Search for the cell housing the specified text and yield its [X, Y] center coordinate. 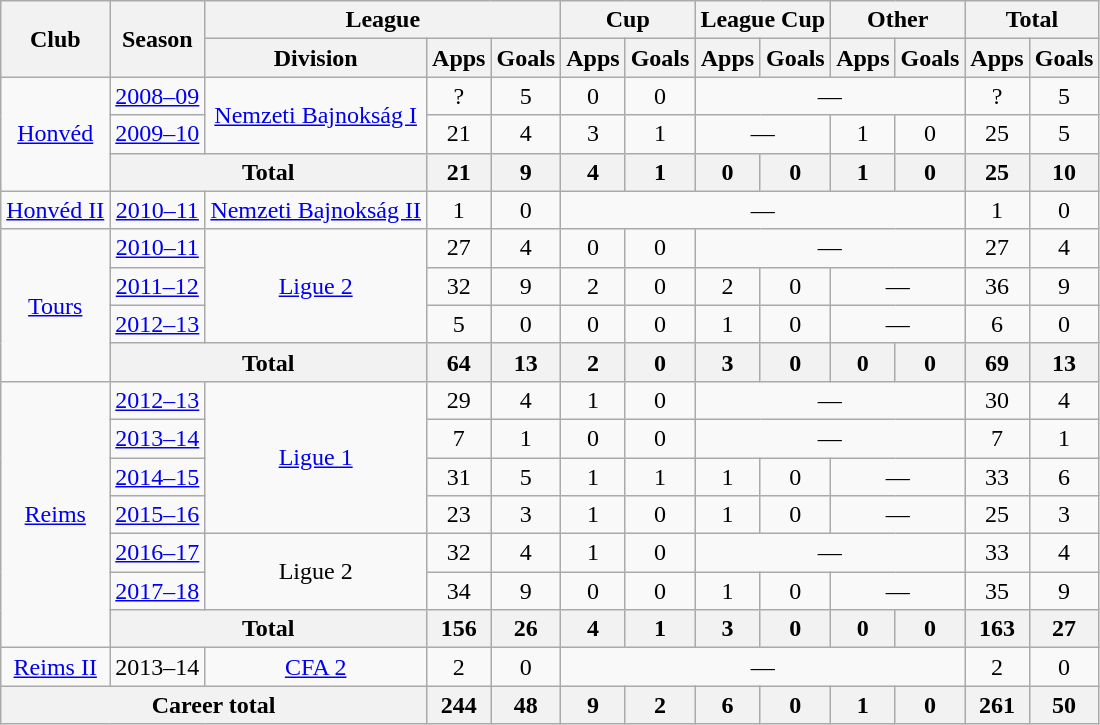
10 [1064, 172]
36 [997, 286]
Honvéd II [56, 210]
29 [459, 400]
Division [316, 58]
156 [459, 629]
244 [459, 705]
261 [997, 705]
Career total [214, 705]
Season [158, 39]
30 [997, 400]
League Cup [763, 20]
Ligue 1 [316, 457]
Honvéd [56, 134]
64 [459, 362]
2017–18 [158, 591]
31 [459, 477]
163 [997, 629]
Reims [56, 514]
35 [997, 591]
League [383, 20]
50 [1064, 705]
Other [898, 20]
2014–15 [158, 477]
2011–12 [158, 286]
2009–10 [158, 134]
Nemzeti Bajnokság II [316, 210]
Tours [56, 305]
48 [526, 705]
Reims II [56, 667]
2015–16 [158, 515]
Nemzeti Bajnokság I [316, 115]
Cup [628, 20]
34 [459, 591]
2016–17 [158, 553]
CFA 2 [316, 667]
69 [997, 362]
Club [56, 39]
26 [526, 629]
2008–09 [158, 96]
23 [459, 515]
